Detect which cell encompasses the target text, then output its (X, Y) center coordinate. 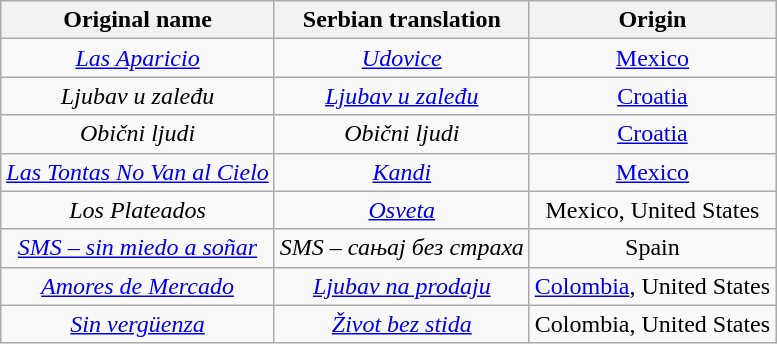
Osveta (402, 210)
Sin vergüenza (138, 324)
Mexico, United States (652, 210)
Ljubav na prodaju (402, 286)
Las Aparicio (138, 58)
SMS – sin miedo a soñar (138, 248)
Amores de Mercado (138, 286)
SMS – сањај без страха (402, 248)
Los Plateados (138, 210)
Spain (652, 248)
Život bez stida (402, 324)
Las Tontas No Van al Cielo (138, 172)
Udovice (402, 58)
Serbian translation (402, 20)
Original name (138, 20)
Kandi (402, 172)
Origin (652, 20)
